Extract the (X, Y) coordinate from the center of the cell holding the provided text.  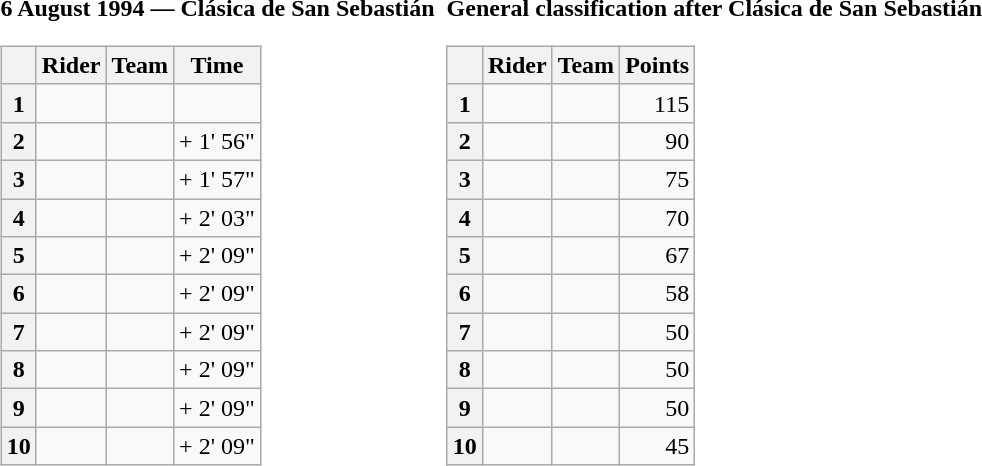
45 (658, 446)
Points (658, 65)
70 (658, 217)
Time (218, 65)
115 (658, 103)
58 (658, 294)
75 (658, 179)
90 (658, 141)
+ 2' 03" (218, 217)
+ 1' 56" (218, 141)
67 (658, 256)
+ 1' 57" (218, 179)
